Scan for the cell matching the given text and deliver its (x, y) coordinate at center. 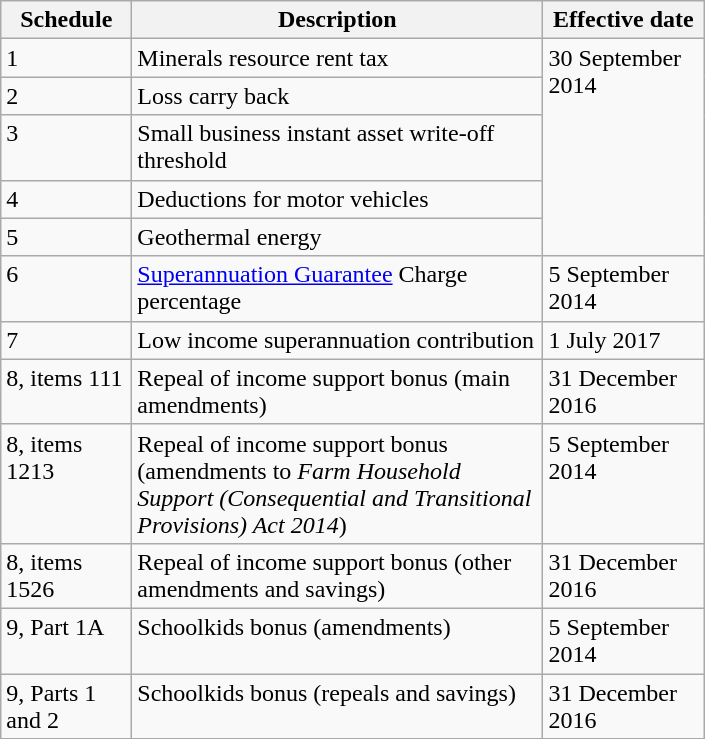
4 (66, 199)
Superannuation Guarantee Charge percentage (338, 288)
6 (66, 288)
Small business instant asset write‑off threshold (338, 148)
Schoolkids bonus (repeals and savings) (338, 706)
3 (66, 148)
Repeal of income support bonus (other amendments and savings) (338, 576)
Repeal of income support bonus (amendments to Farm Household Support (Consequential and Transitional Provisions) Act 2014) (338, 484)
9, Parts 1 and 2 (66, 706)
Effective date (624, 20)
8, items 111 (66, 392)
Description (338, 20)
1 (66, 58)
2 (66, 96)
9, Part 1A (66, 640)
Loss carry back (338, 96)
5 (66, 237)
8, items 1526 (66, 576)
Geothermal energy (338, 237)
7 (66, 340)
Schedule (66, 20)
1 July 2017 (624, 340)
Minerals resource rent tax (338, 58)
Deductions for motor vehicles (338, 199)
30 September 2014 (624, 148)
Schoolkids bonus (amendments) (338, 640)
Low income superannuation contribution (338, 340)
8, items 1213 (66, 484)
Repeal of income support bonus (main amendments) (338, 392)
